Return the [X, Y] coordinate for the center point of the cell that contains the specified text.  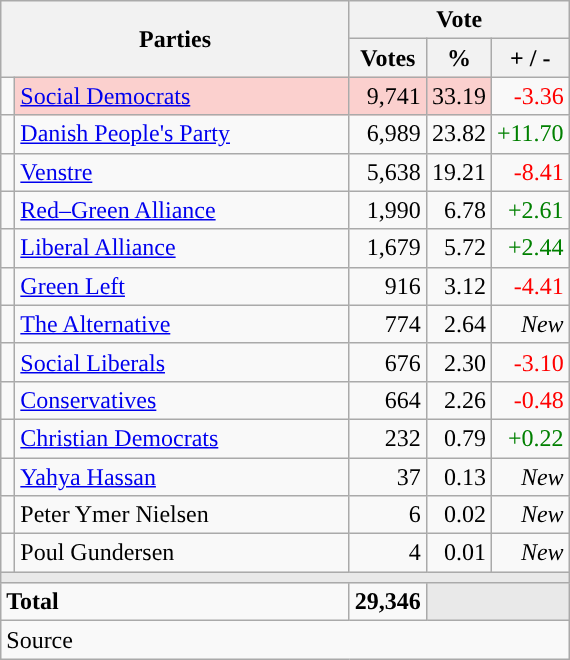
33.19 [458, 96]
Green Left [182, 286]
Conservatives [182, 400]
-4.41 [530, 286]
0.01 [458, 553]
Christian Democrats [182, 438]
774 [388, 324]
29,346 [388, 602]
232 [388, 438]
Yahya Hassan [182, 477]
0.02 [458, 515]
+0.22 [530, 438]
+2.61 [530, 210]
+11.70 [530, 134]
4 [388, 553]
-3.10 [530, 362]
6 [388, 515]
1,679 [388, 248]
Peter Ymer Nielsen [182, 515]
+2.44 [530, 248]
5,638 [388, 172]
2.30 [458, 362]
6,989 [388, 134]
Social Liberals [182, 362]
-0.48 [530, 400]
19.21 [458, 172]
37 [388, 477]
Social Democrats [182, 96]
Votes [388, 58]
3.12 [458, 286]
916 [388, 286]
0.13 [458, 477]
0.79 [458, 438]
1,990 [388, 210]
Parties [176, 39]
Poul Gundersen [182, 553]
676 [388, 362]
-3.36 [530, 96]
Danish People's Party [182, 134]
-8.41 [530, 172]
Source [285, 640]
6.78 [458, 210]
Red–Green Alliance [182, 210]
9,741 [388, 96]
5.72 [458, 248]
+ / - [530, 58]
23.82 [458, 134]
% [458, 58]
Liberal Alliance [182, 248]
The Alternative [182, 324]
664 [388, 400]
2.64 [458, 324]
Total [176, 602]
2.26 [458, 400]
Vote [459, 20]
Venstre [182, 172]
